Provide the (x, y) coordinate of the cell's center where the given text is located.  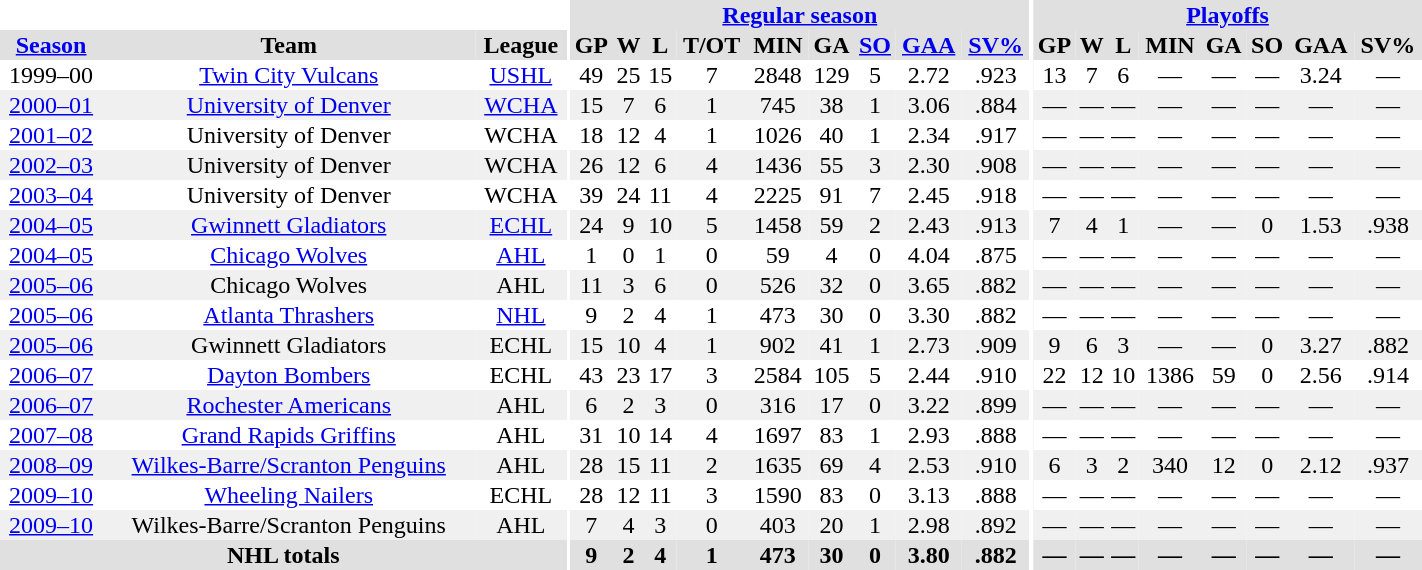
69 (832, 465)
20 (832, 525)
3.80 (929, 555)
.899 (996, 405)
2001–02 (51, 135)
1026 (778, 135)
25 (629, 75)
2.73 (929, 345)
League (520, 45)
403 (778, 525)
Playoffs (1228, 15)
3.22 (929, 405)
1386 (1170, 375)
3.27 (1321, 345)
.937 (1388, 465)
2008–09 (51, 465)
2225 (778, 195)
.884 (996, 105)
26 (592, 165)
.917 (996, 135)
2.43 (929, 225)
105 (832, 375)
1458 (778, 225)
1436 (778, 165)
2.44 (929, 375)
Grand Rapids Griffins (288, 435)
2.93 (929, 435)
41 (832, 345)
40 (832, 135)
.914 (1388, 375)
91 (832, 195)
3.65 (929, 285)
NHL totals (284, 555)
2.72 (929, 75)
Wheeling Nailers (288, 495)
2007–08 (51, 435)
2003–04 (51, 195)
2002–03 (51, 165)
1.53 (1321, 225)
.909 (996, 345)
Twin City Vulcans (288, 75)
T/OT (712, 45)
2.53 (929, 465)
Atlanta Thrashers (288, 315)
18 (592, 135)
49 (592, 75)
USHL (520, 75)
1635 (778, 465)
340 (1170, 465)
2.98 (929, 525)
Season (51, 45)
.892 (996, 525)
2.30 (929, 165)
2.12 (1321, 465)
902 (778, 345)
Regular season (800, 15)
43 (592, 375)
526 (778, 285)
39 (592, 195)
NHL (520, 315)
3.30 (929, 315)
745 (778, 105)
2000–01 (51, 105)
2.56 (1321, 375)
1697 (778, 435)
23 (629, 375)
.875 (996, 255)
1590 (778, 495)
.923 (996, 75)
.938 (1388, 225)
2848 (778, 75)
22 (1054, 375)
.913 (996, 225)
2584 (778, 375)
31 (592, 435)
14 (660, 435)
3.13 (929, 495)
2.34 (929, 135)
1999–00 (51, 75)
13 (1054, 75)
Rochester Americans (288, 405)
38 (832, 105)
55 (832, 165)
4.04 (929, 255)
2.45 (929, 195)
32 (832, 285)
316 (778, 405)
3.24 (1321, 75)
3.06 (929, 105)
.908 (996, 165)
.918 (996, 195)
Dayton Bombers (288, 375)
129 (832, 75)
Team (288, 45)
